Extract the [X, Y] coordinate from the center of the cell holding the provided text.  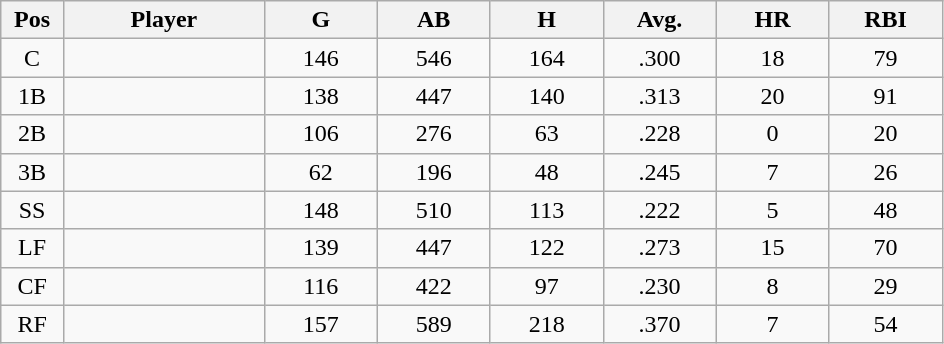
62 [320, 172]
122 [546, 248]
97 [546, 286]
1B [32, 96]
26 [886, 172]
15 [772, 248]
79 [886, 58]
RF [32, 324]
.228 [660, 134]
29 [886, 286]
.370 [660, 324]
164 [546, 58]
276 [434, 134]
.230 [660, 286]
AB [434, 20]
0 [772, 134]
C [32, 58]
138 [320, 96]
510 [434, 210]
18 [772, 58]
HR [772, 20]
113 [546, 210]
139 [320, 248]
70 [886, 248]
54 [886, 324]
.273 [660, 248]
.313 [660, 96]
LF [32, 248]
.245 [660, 172]
H [546, 20]
140 [546, 96]
422 [434, 286]
106 [320, 134]
589 [434, 324]
546 [434, 58]
116 [320, 286]
146 [320, 58]
91 [886, 96]
Player [164, 20]
196 [434, 172]
218 [546, 324]
RBI [886, 20]
3B [32, 172]
148 [320, 210]
G [320, 20]
Avg. [660, 20]
63 [546, 134]
.222 [660, 210]
5 [772, 210]
2B [32, 134]
.300 [660, 58]
SS [32, 210]
157 [320, 324]
8 [772, 286]
Pos [32, 20]
CF [32, 286]
